Return (X, Y) of the center of cell containing provided text 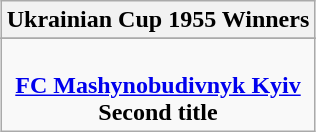
Ukrainian Cup 1955 Winners (158, 20)
FC Mashynobudivnyk KyivSecond title (158, 85)
